Search for the cell housing the specified text and yield its [x, y] center coordinate. 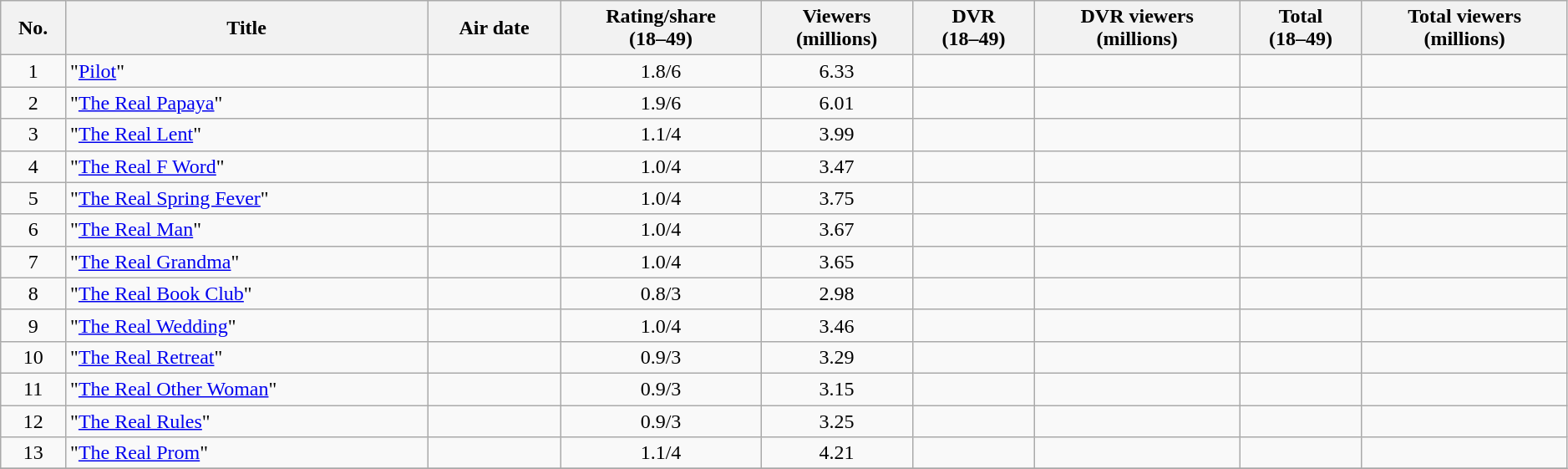
1 [33, 71]
5 [33, 198]
"The Real Man" [247, 230]
"Pilot" [247, 71]
6.01 [837, 103]
3.99 [837, 135]
3.29 [837, 357]
12 [33, 421]
Air date [495, 28]
"The Real Book Club" [247, 293]
"The Real Retreat" [247, 357]
Total viewers(millions) [1464, 28]
3.25 [837, 421]
4 [33, 166]
13 [33, 453]
8 [33, 293]
"The Real F Word" [247, 166]
7 [33, 262]
11 [33, 389]
"The Real Papaya" [247, 103]
"The Real Wedding" [247, 325]
6 [33, 230]
Title [247, 28]
3.47 [837, 166]
"The Real Lent" [247, 135]
"The Real Prom" [247, 453]
2 [33, 103]
DVR(18–49) [973, 28]
3.75 [837, 198]
DVR viewers(millions) [1136, 28]
Viewers(millions) [837, 28]
10 [33, 357]
3.65 [837, 262]
1.9/6 [660, 103]
No. [33, 28]
3.46 [837, 325]
Total(18–49) [1301, 28]
1.8/6 [660, 71]
6.33 [837, 71]
9 [33, 325]
0.8/3 [660, 293]
2.98 [837, 293]
"The Real Spring Fever" [247, 198]
4.21 [837, 453]
3.67 [837, 230]
"The Real Other Woman" [247, 389]
"The Real Grandma" [247, 262]
Rating/share(18–49) [660, 28]
3.15 [837, 389]
3 [33, 135]
"The Real Rules" [247, 421]
